Return the [x, y] coordinate for the center point of the cell that contains the specified text.  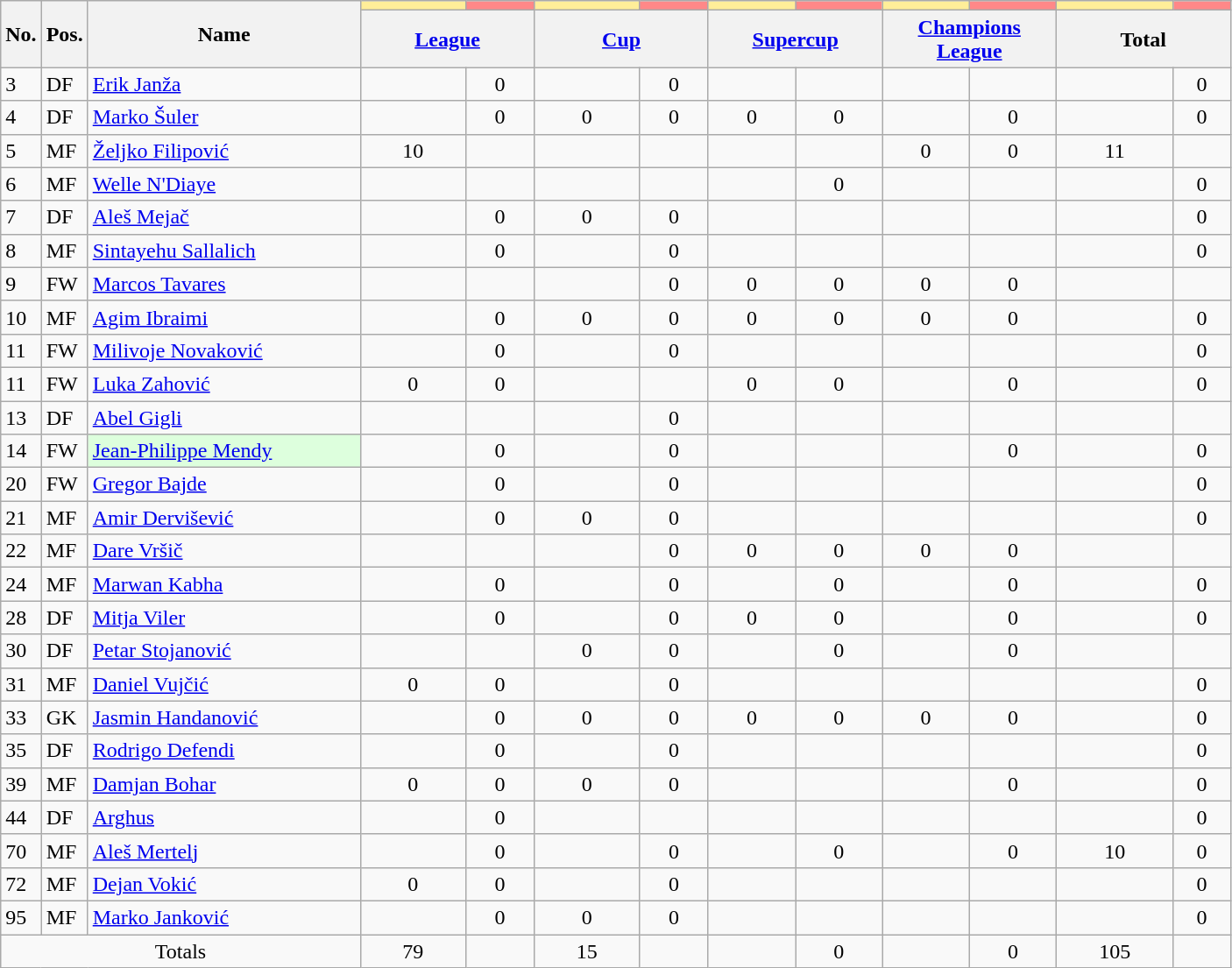
28 [21, 618]
Petar Stojanović [224, 651]
Marcos Tavares [224, 284]
79 [413, 950]
Total [1144, 39]
33 [21, 717]
13 [21, 418]
5 [21, 151]
Gregor Bajde [224, 484]
Pos. [65, 34]
Amir Dervišević [224, 518]
44 [21, 817]
Mitja Viler [224, 618]
Cup [622, 39]
Rodrigo Defendi [224, 751]
Name [224, 34]
Daniel Vujčić [224, 684]
Dare Vršič [224, 551]
6 [21, 184]
Sintayehu Sallalich [224, 251]
7 [21, 217]
Željko Filipović [224, 151]
Champions League [969, 39]
No. [21, 34]
70 [21, 851]
39 [21, 784]
Abel Gigli [224, 418]
4 [21, 117]
72 [21, 884]
95 [21, 917]
Marko Janković [224, 917]
Totals [181, 950]
Jean-Philippe Mendy [224, 451]
League [447, 39]
14 [21, 451]
Aleš Mejač [224, 217]
105 [1115, 950]
9 [21, 284]
30 [21, 651]
15 [587, 950]
24 [21, 584]
21 [21, 518]
Milivoje Novaković [224, 350]
Supercup [796, 39]
31 [21, 684]
35 [21, 751]
Luka Zahović [224, 384]
3 [21, 84]
22 [21, 551]
8 [21, 251]
Marko Šuler [224, 117]
Marwan Kabha [224, 584]
Welle N'Diaye [224, 184]
Erik Janža [224, 84]
Agim Ibraimi [224, 317]
Aleš Mertelj [224, 851]
Arghus [224, 817]
GK [65, 717]
Jasmin Handanović [224, 717]
Damjan Bohar [224, 784]
Dejan Vokić [224, 884]
20 [21, 484]
